Return (x, y) of the center of cell containing provided text 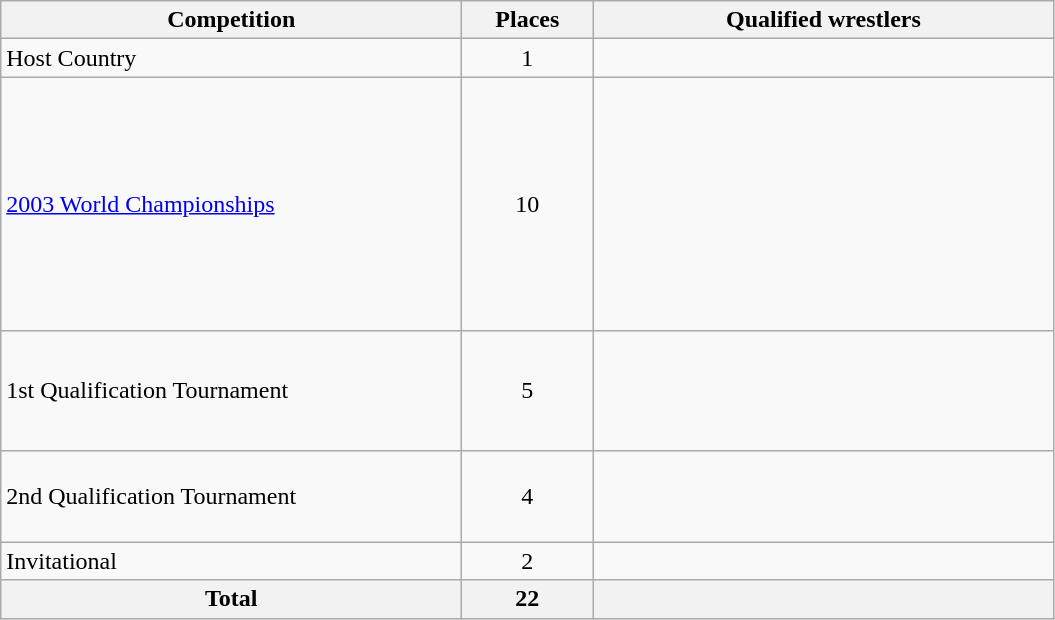
5 (528, 390)
Places (528, 20)
Competition (232, 20)
10 (528, 204)
Invitational (232, 561)
1 (528, 58)
4 (528, 496)
1st Qualification Tournament (232, 390)
Total (232, 599)
2nd Qualification Tournament (232, 496)
Qualified wrestlers (824, 20)
2003 World Championships (232, 204)
2 (528, 561)
Host Country (232, 58)
22 (528, 599)
